Scan for the cell matching the given text and deliver its [X, Y] coordinate at center. 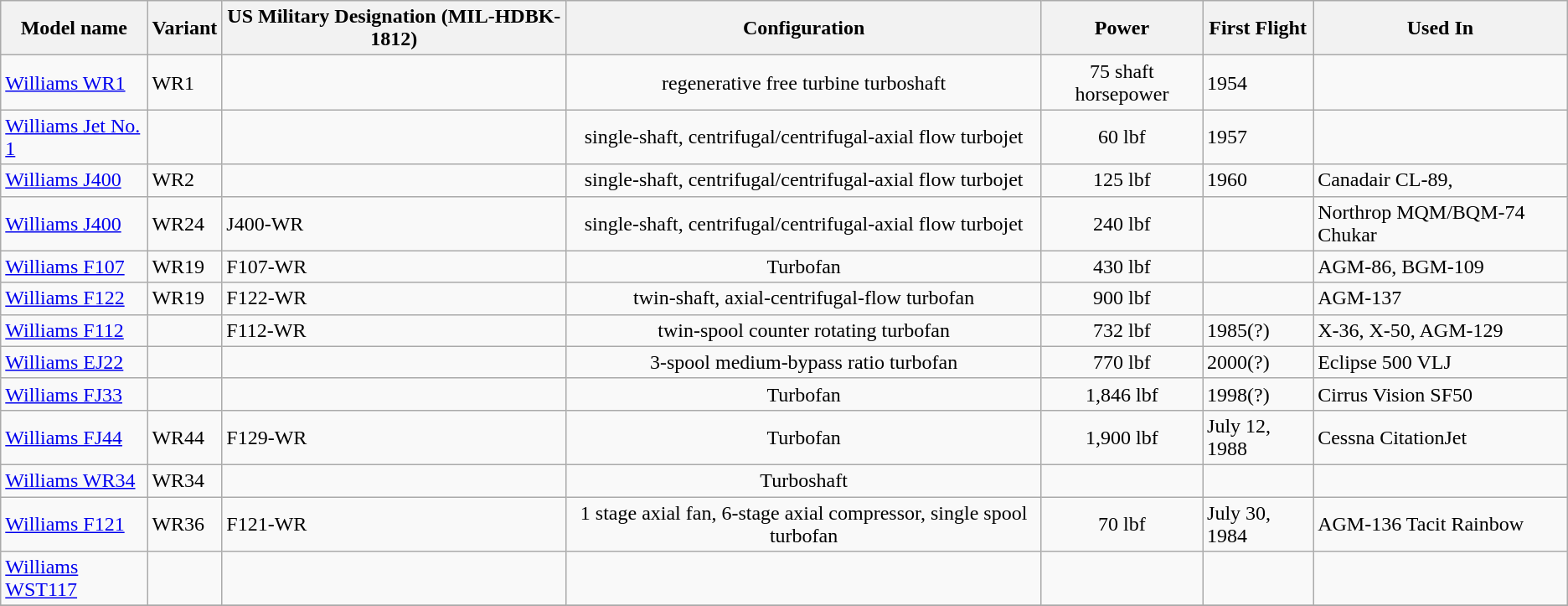
Turboshaft [804, 480]
July 30, 1984 [1258, 523]
Northrop MQM/BQM-74 Chukar [1441, 223]
732 lbf [1122, 330]
1957 [1258, 137]
F107-WR [394, 267]
F112-WR [394, 330]
F122-WR [394, 298]
Used In [1441, 28]
75 shaft horsepower [1122, 82]
Williams F107 [74, 267]
WR34 [184, 480]
1954 [1258, 82]
AGM-136 Tacit Rainbow [1441, 523]
1,846 lbf [1122, 394]
1985(?) [1258, 330]
Williams Jet No. 1 [74, 137]
Cirrus Vision SF50 [1441, 394]
1,900 lbf [1122, 438]
Williams F112 [74, 330]
WR44 [184, 438]
twin-spool counter rotating turbofan [804, 330]
twin-shaft, axial-centrifugal-flow turbofan [804, 298]
Variant [184, 28]
70 lbf [1122, 523]
Williams FJ44 [74, 438]
430 lbf [1122, 267]
Williams F122 [74, 298]
AGM-137 [1441, 298]
Eclipse 500 VLJ [1441, 362]
1 stage axial fan, 6-stage axial compressor, single spool turbofan [804, 523]
WR1 [184, 82]
F121-WR [394, 523]
Configuration [804, 28]
J400-WR [394, 223]
1998(?) [1258, 394]
WR36 [184, 523]
X-36, X-50, AGM-129 [1441, 330]
US Military Designation (MIL-HDBK-1812) [394, 28]
Power [1122, 28]
3-spool medium-bypass ratio turbofan [804, 362]
Model name [74, 28]
125 lbf [1122, 180]
Williams WST117 [74, 578]
60 lbf [1122, 137]
Williams FJ33 [74, 394]
July 12, 1988 [1258, 438]
regenerative free turbine turboshaft [804, 82]
2000(?) [1258, 362]
WR2 [184, 180]
Williams EJ22 [74, 362]
Williams WR34 [74, 480]
First Flight [1258, 28]
Cessna CitationJet [1441, 438]
AGM-86, BGM-109 [1441, 267]
900 lbf [1122, 298]
770 lbf [1122, 362]
Williams F121 [74, 523]
Williams WR1 [74, 82]
240 lbf [1122, 223]
1960 [1258, 180]
WR24 [184, 223]
Canadair CL-89, [1441, 180]
F129-WR [394, 438]
